Extract the [X, Y] coordinate from the center of the cell holding the provided text.  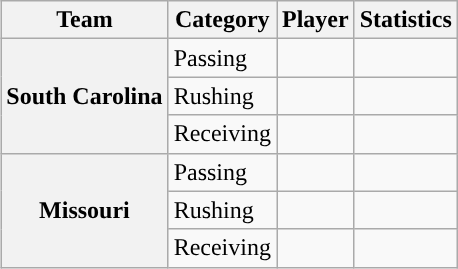
South Carolina [84, 96]
Team [84, 20]
Missouri [84, 210]
Player [315, 20]
Statistics [406, 20]
Category [222, 20]
